Scan for the cell matching the given text and deliver its [X, Y] coordinate at center. 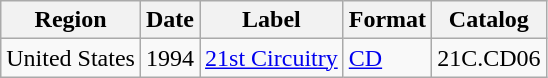
Format [387, 20]
United States [71, 58]
1994 [170, 58]
21st Circuitry [272, 58]
Catalog [489, 20]
Label [272, 20]
21C.CD06 [489, 58]
CD [387, 58]
Date [170, 20]
Region [71, 20]
